Return [x, y] of the center of cell containing provided text 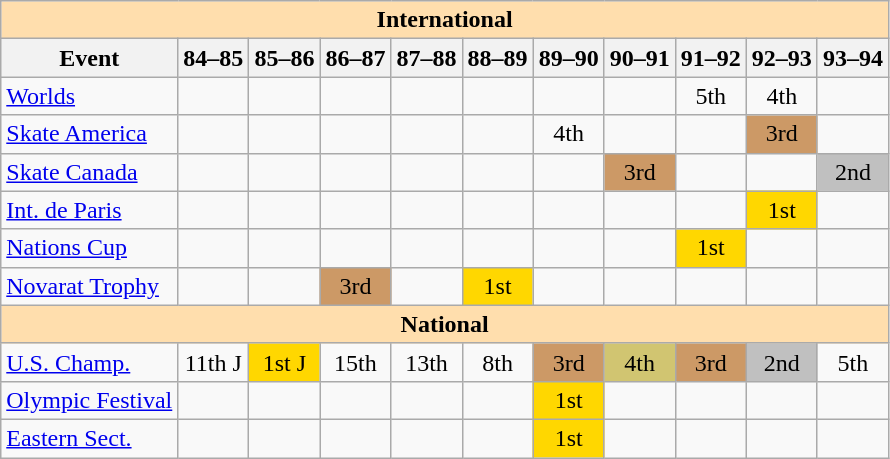
86–87 [356, 58]
92–93 [782, 58]
Skate America [90, 134]
Event [90, 58]
8th [498, 362]
International [445, 20]
90–91 [640, 58]
13th [426, 362]
Int. de Paris [90, 210]
85–86 [284, 58]
U.S. Champ. [90, 362]
93–94 [852, 58]
Olympic Festival [90, 400]
Eastern Sect. [90, 438]
11th J [214, 362]
84–85 [214, 58]
15th [356, 362]
Novarat Trophy [90, 286]
Worlds [90, 96]
1st J [284, 362]
89–90 [568, 58]
87–88 [426, 58]
Skate Canada [90, 172]
Nations Cup [90, 248]
88–89 [498, 58]
National [445, 324]
91–92 [710, 58]
